Pinpoint the cell where the given text exists, returning its [X, Y] midpoint coordinate. 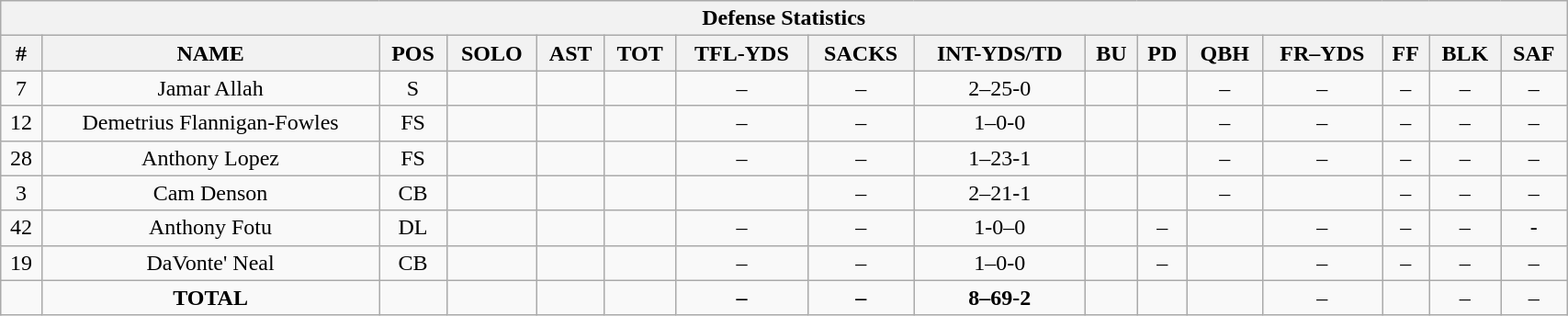
FF [1405, 53]
1–23-1 [999, 158]
42 [21, 228]
Defense Statistics [784, 18]
Jamar Allah [210, 88]
# [21, 53]
SAF [1534, 53]
Anthony Lopez [210, 158]
BLK [1465, 53]
8–69-2 [999, 298]
1-0–0 [999, 228]
POS [413, 53]
BU [1111, 53]
Demetrius Flannigan-Fowles [210, 123]
2–25-0 [999, 88]
QBH [1225, 53]
FR–YDS [1323, 53]
19 [21, 263]
INT-YDS/TD [999, 53]
SACKS [860, 53]
S [413, 88]
- [1534, 228]
TFL-YDS [741, 53]
PD [1163, 53]
7 [21, 88]
AST [571, 53]
2–21-1 [999, 193]
TOT [640, 53]
12 [21, 123]
Cam Denson [210, 193]
Anthony Fotu [210, 228]
NAME [210, 53]
DaVonte' Neal [210, 263]
DL [413, 228]
TOTAL [210, 298]
28 [21, 158]
SOLO [491, 53]
3 [21, 193]
